Scan for the cell matching the given text and deliver its (X, Y) coordinate at center. 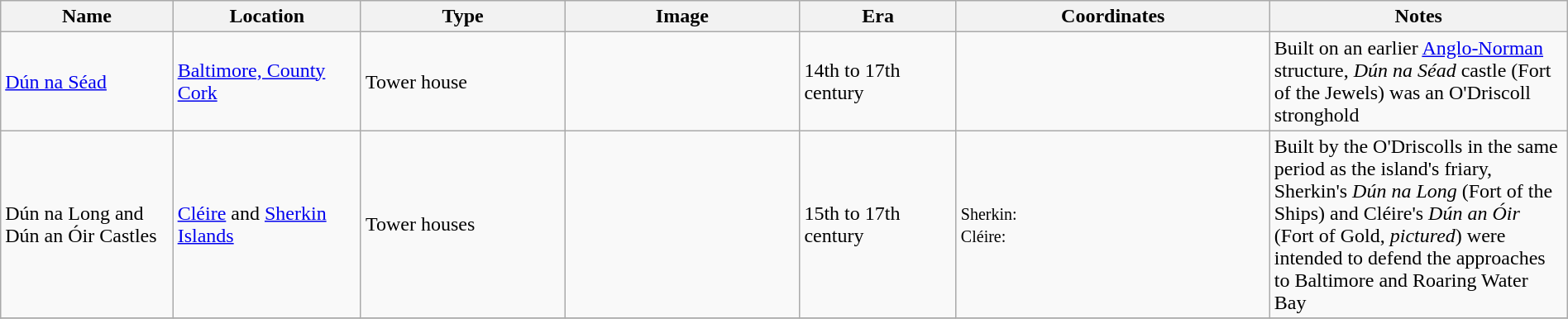
15th to 17th century (878, 225)
14th to 17th century (878, 81)
Dún na Long and Dún an Óir Castles (87, 225)
Tower houses (462, 225)
Notes (1418, 17)
Cléire and Sherkin Islands (266, 225)
Coordinates (1113, 17)
Type (462, 17)
Era (878, 17)
Location (266, 17)
Tower house (462, 81)
Image (682, 17)
Name (87, 17)
Dún na Séad (87, 81)
Sherkin:Cléire: (1113, 225)
Built on an earlier Anglo-Norman structure, Dún na Séad castle (Fort of the Jewels) was an O'Driscoll stronghold (1418, 81)
Baltimore, County Cork (266, 81)
